Identify which cell holds the provided text, then report its (x, y) central coordinate. 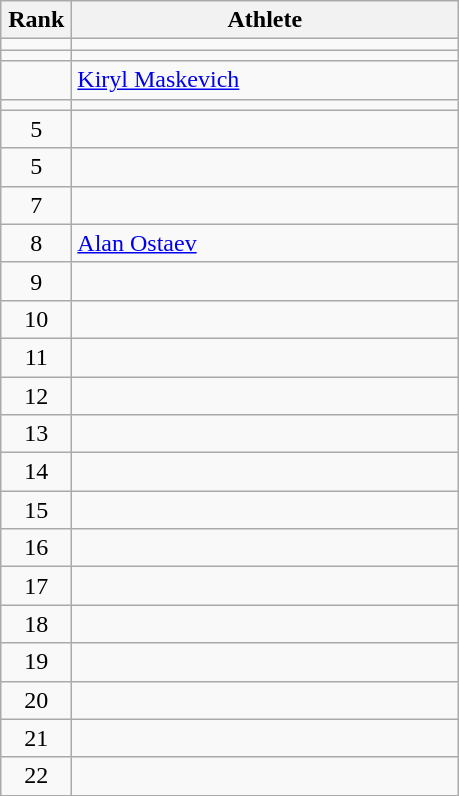
10 (36, 319)
8 (36, 243)
12 (36, 395)
Alan Ostaev (265, 243)
Athlete (265, 20)
Kiryl Maskevich (265, 80)
20 (36, 700)
17 (36, 586)
19 (36, 662)
11 (36, 357)
15 (36, 510)
Rank (36, 20)
16 (36, 548)
22 (36, 776)
7 (36, 205)
21 (36, 738)
18 (36, 624)
9 (36, 281)
14 (36, 472)
13 (36, 434)
